Find where the given text appears and provide that cell's center as (x, y) coordinate. 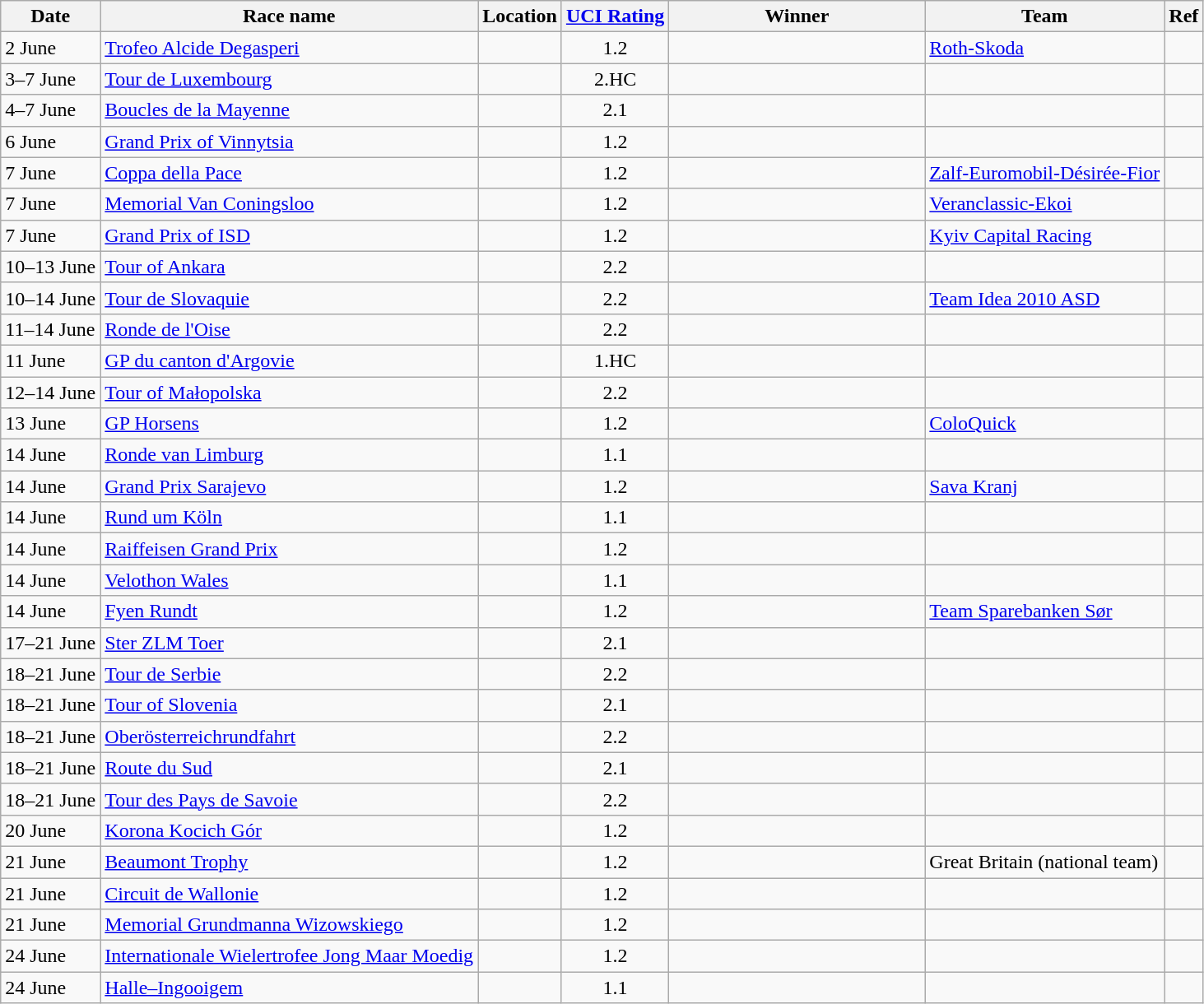
Veranclassic-Ekoi (1045, 204)
11–14 June (51, 329)
Rund um Köln (290, 518)
GP du canton d'Argovie (290, 360)
Race name (290, 16)
Team (1045, 16)
20 June (51, 830)
Fyen Rundt (290, 611)
Memorial Van Coningsloo (290, 204)
Velothon Wales (290, 580)
Roth-Skoda (1045, 48)
Sava Kranj (1045, 486)
Zalf-Euromobil-Désirée-Fior (1045, 173)
Grand Prix Sarajevo (290, 486)
Raiffeisen Grand Prix (290, 549)
Location (520, 16)
4–7 June (51, 110)
Ronde de l'Oise (290, 329)
Kyiv Capital Racing (1045, 235)
Grand Prix of Vinnytsia (290, 142)
2.HC (615, 79)
10–13 June (51, 267)
Coppa della Pace (290, 173)
Halle–Ingooigem (290, 988)
Team Sparebanken Sør (1045, 611)
Tour des Pays de Savoie (290, 799)
Memorial Grundmanna Wizowskiego (290, 925)
Internationale Wielertrofee Jong Maar Moedig (290, 956)
Grand Prix of ISD (290, 235)
2 June (51, 48)
Boucles de la Mayenne (290, 110)
UCI Rating (615, 16)
ColoQuick (1045, 424)
11 June (51, 360)
17–21 June (51, 643)
6 June (51, 142)
Oberösterreichrundfahrt (290, 737)
Date (51, 16)
Tour of Ankara (290, 267)
Trofeo Alcide Degasperi (290, 48)
Ref (1183, 16)
13 June (51, 424)
Tour de Slovaquie (290, 298)
GP Horsens (290, 424)
Circuit de Wallonie (290, 893)
Winner (797, 16)
3–7 June (51, 79)
Korona Kocich Gór (290, 830)
Team Idea 2010 ASD (1045, 298)
Tour de Serbie (290, 674)
Great Britain (national team) (1045, 862)
Route du Sud (290, 768)
Ronde van Limburg (290, 455)
Tour of Slovenia (290, 705)
1.HC (615, 360)
Tour de Luxembourg (290, 79)
10–14 June (51, 298)
Ster ZLM Toer (290, 643)
Tour of Małopolska (290, 393)
12–14 June (51, 393)
Beaumont Trophy (290, 862)
